Pinpoint the cell where the given text exists, returning its [X, Y] midpoint coordinate. 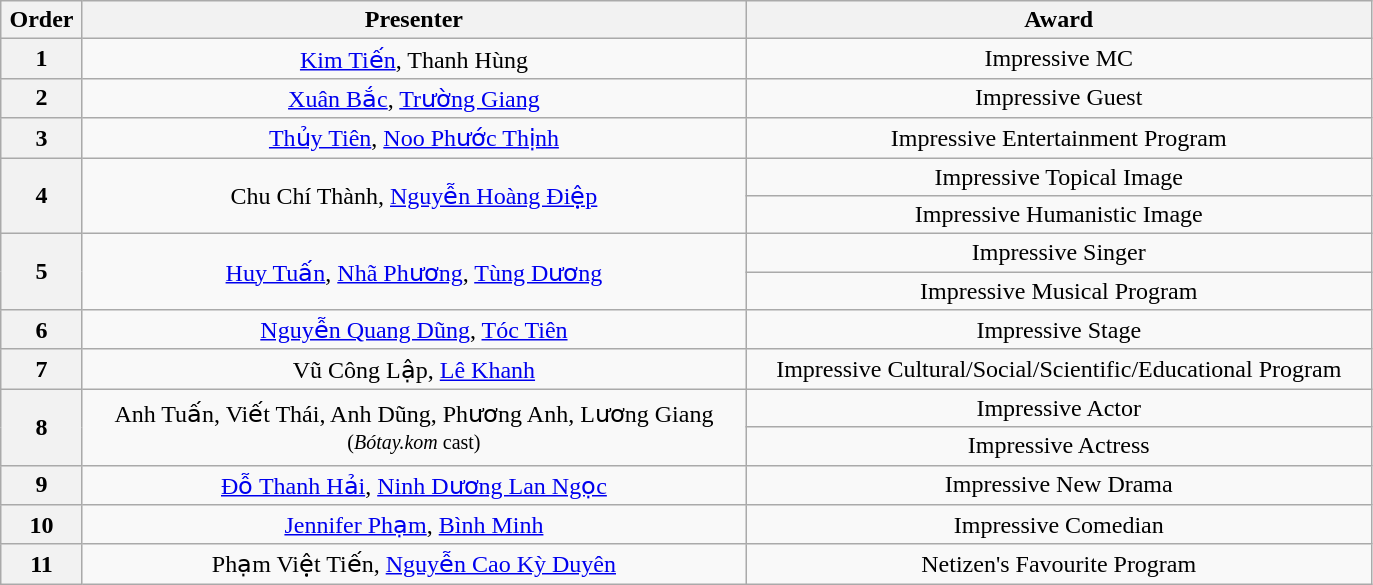
Impressive Actor [1059, 408]
Impressive Entertainment Program [1059, 138]
Impressive Guest [1059, 98]
Chu Chí Thành, Nguyễn Hoàng Điệp [414, 196]
Impressive Musical Program [1059, 291]
9 [42, 485]
11 [42, 564]
2 [42, 98]
10 [42, 525]
Anh Tuấn, Viết Thái, Anh Dũng, Phương Anh, Lương Giang (Bótay.kom cast) [414, 427]
Order [42, 20]
7 [42, 369]
6 [42, 330]
Xuân Bắc, Trường Giang [414, 98]
8 [42, 427]
4 [42, 196]
Impressive Humanistic Image [1059, 215]
Jennifer Phạm, Bình Minh [414, 525]
Vũ Công Lập, Lê Khanh [414, 369]
Kim Tiến, Thanh Hùng [414, 59]
Impressive New Drama [1059, 485]
3 [42, 138]
Impressive Comedian [1059, 525]
Award [1059, 20]
5 [42, 272]
1 [42, 59]
Presenter [414, 20]
Đỗ Thanh Hải, Ninh Dương Lan Ngọc [414, 485]
Impressive Cultural/Social/Scientific/Educational Program [1059, 369]
Impressive Singer [1059, 253]
Impressive Topical Image [1059, 177]
Thủy Tiên, Noo Phước Thịnh [414, 138]
Phạm Việt Tiến, Nguyễn Cao Kỳ Duyên [414, 564]
Netizen's Favourite Program [1059, 564]
Nguyễn Quang Dũng, Tóc Tiên [414, 330]
Impressive MC [1059, 59]
Huy Tuấn, Nhã Phương, Tùng Dương [414, 272]
Impressive Stage [1059, 330]
Impressive Actress [1059, 446]
